Extract the [X, Y] coordinate from the center of the cell holding the provided text.  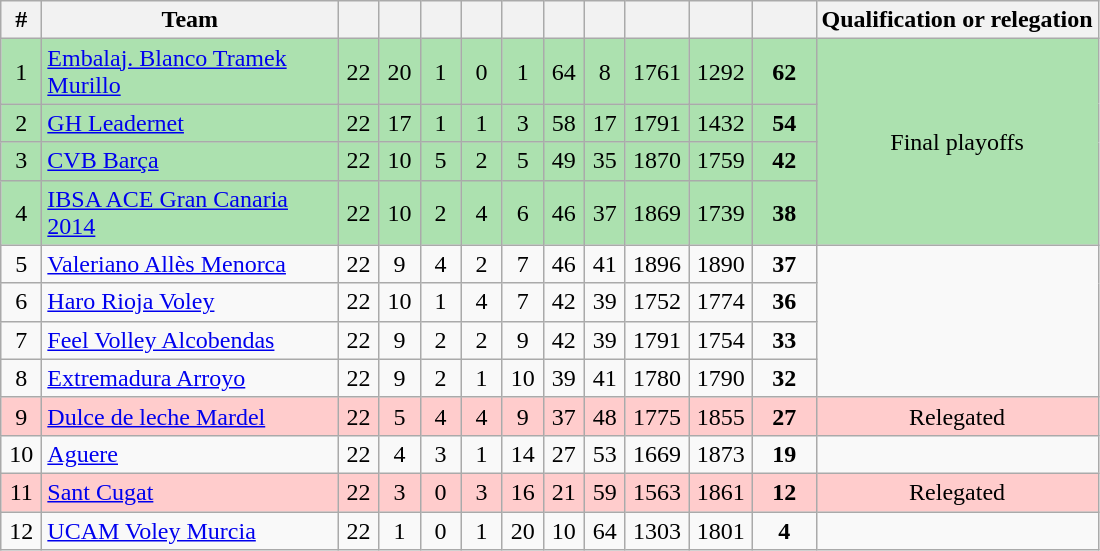
1780 [657, 378]
1292 [721, 72]
1774 [721, 302]
1890 [721, 264]
1669 [657, 454]
1739 [721, 212]
Qualification or relegation [957, 20]
32 [784, 378]
# [22, 20]
11 [22, 492]
1801 [721, 531]
53 [604, 454]
GH Leadernet [190, 123]
1873 [721, 454]
1861 [721, 492]
1869 [657, 212]
1754 [721, 340]
1759 [721, 161]
Sant Cugat [190, 492]
CVB Barça [190, 161]
1870 [657, 161]
Aguere [190, 454]
21 [564, 492]
38 [784, 212]
62 [784, 72]
Embalaj. Blanco Tramek Murillo [190, 72]
Feel Volley Alcobendas [190, 340]
1563 [657, 492]
IBSA ACE Gran Canaria 2014 [190, 212]
Haro Rioja Voley [190, 302]
Final playoffs [957, 142]
1303 [657, 531]
Dulce de leche Mardel [190, 416]
1790 [721, 378]
48 [604, 416]
16 [522, 492]
59 [604, 492]
19 [784, 454]
36 [784, 302]
1896 [657, 264]
UCAM Voley Murcia [190, 531]
58 [564, 123]
35 [604, 161]
1752 [657, 302]
Extremadura Arroyo [190, 378]
Valeriano Allès Menorca [190, 264]
1855 [721, 416]
1775 [657, 416]
1761 [657, 72]
1432 [721, 123]
54 [784, 123]
33 [784, 340]
Team [190, 20]
14 [522, 454]
49 [564, 161]
